From the cell containing the given text, extract its center point as (X, Y) coordinate. 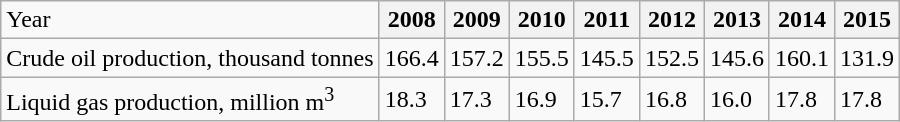
16.9 (542, 100)
160.1 (802, 58)
145.5 (606, 58)
2010 (542, 20)
Liquid gas production, million m3 (190, 100)
17.3 (476, 100)
2012 (672, 20)
157.2 (476, 58)
2011 (606, 20)
16.0 (736, 100)
2013 (736, 20)
2009 (476, 20)
Year (190, 20)
16.8 (672, 100)
2015 (868, 20)
145.6 (736, 58)
166.4 (412, 58)
15.7 (606, 100)
155.5 (542, 58)
Crude oil production, thousand tonnes (190, 58)
152.5 (672, 58)
131.9 (868, 58)
2008 (412, 20)
18.3 (412, 100)
2014 (802, 20)
